Pinpoint the cell where the given text exists, returning its [x, y] midpoint coordinate. 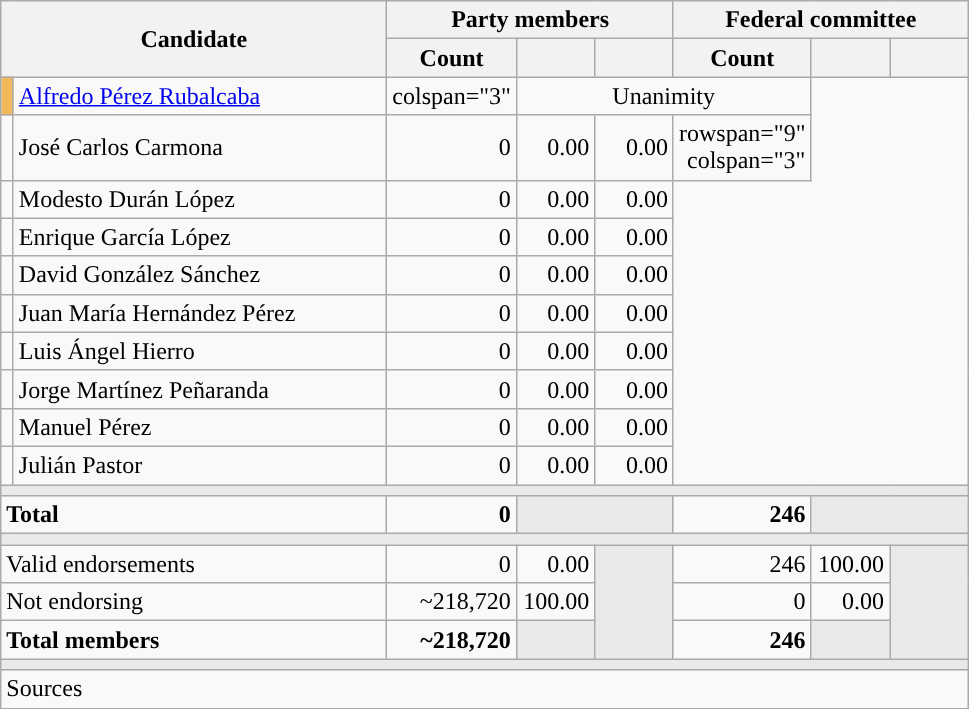
José Carlos Carmona [200, 148]
Sources [484, 689]
Manuel Pérez [200, 427]
Not endorsing [194, 602]
Jorge Martínez Peñaranda [200, 389]
Party members [530, 20]
Enrique García López [200, 237]
Juan María Hernández Pérez [200, 313]
Unanimity [664, 96]
Julián Pastor [200, 465]
Alfredo Pérez Rubalcaba [200, 96]
Valid endorsements [194, 564]
David González Sánchez [200, 275]
Luis Ángel Hierro [200, 351]
colspan="3" [452, 96]
Candidate [194, 39]
rowspan="9" colspan="3" [742, 148]
Total [194, 515]
Federal committee [820, 20]
Modesto Durán López [200, 199]
Total members [194, 640]
